Return [X, Y] of the center of cell containing provided text 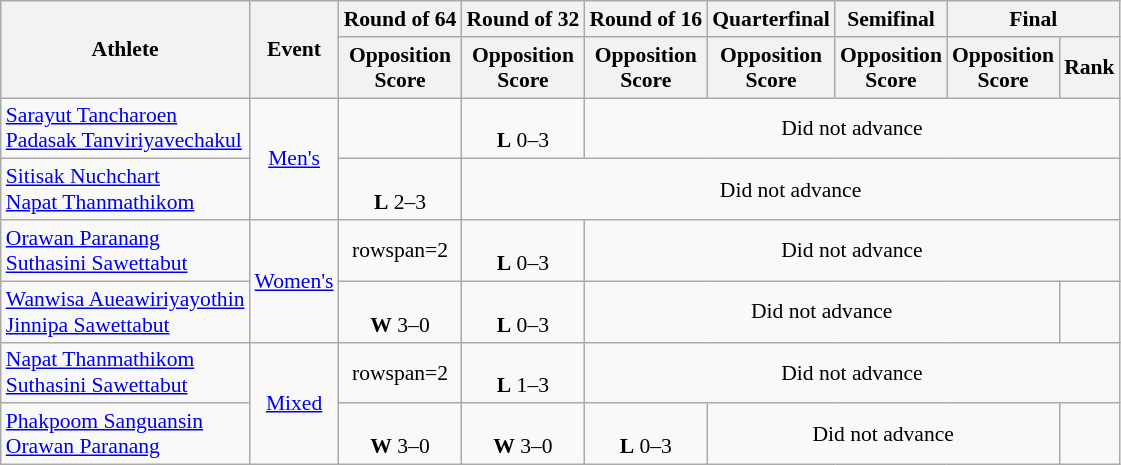
Men's [294, 159]
Mixed [294, 403]
Phakpoom SanguansinOrawan Paranang [126, 434]
Semifinal [891, 19]
L 1–3 [522, 372]
Round of 32 [522, 19]
Sarayut TancharoenPadasak Tanviriyavechakul [126, 128]
L 2–3 [400, 190]
Event [294, 50]
Women's [294, 281]
Quarterfinal [771, 19]
Round of 16 [646, 19]
Orawan ParanangSuthasini Sawettabut [126, 250]
Final [1034, 19]
Napat ThanmathikomSuthasini Sawettabut [126, 372]
Round of 64 [400, 19]
Wanwisa AueawiriyayothinJinnipa Sawettabut [126, 312]
Athlete [126, 50]
Rank [1090, 68]
Sitisak NuchchartNapat Thanmathikom [126, 190]
